Return (x, y) of the center of cell containing provided text 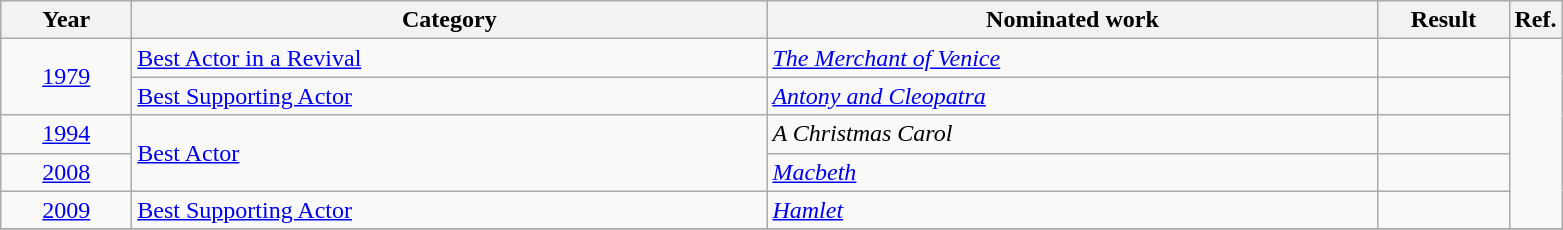
A Christmas Carol (1072, 134)
Best Actor (450, 153)
Year (66, 20)
1994 (66, 134)
The Merchant of Venice (1072, 58)
Category (450, 20)
2009 (66, 210)
Antony and Cleopatra (1072, 96)
2008 (66, 172)
Macbeth (1072, 172)
Hamlet (1072, 210)
Ref. (1536, 20)
1979 (66, 77)
Nominated work (1072, 20)
Result (1444, 20)
Best Actor in a Revival (450, 58)
